Pinpoint the cell where the given text exists, returning its [X, Y] midpoint coordinate. 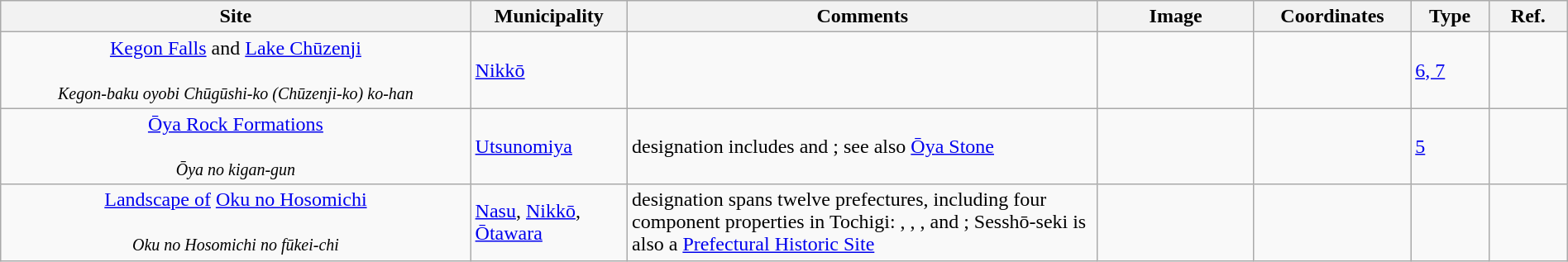
designation spans twelve prefectures, including four component properties in Tochigi: , , , and ; Sesshō-seki is also a Prefectural Historic Site [863, 222]
Kegon Falls and Lake ChūzenjiKegon-baku oyobi Chūgūshi-ko (Chūzenji-ko) ko-han [236, 70]
Coordinates [1331, 17]
Landscape of Oku no HosomichiOku no Hosomichi no fūkei-chi [236, 222]
Ōya Rock FormationsŌya no kigan-gun [236, 146]
Nasu, Nikkō, Ōtawara [549, 222]
Nikkō [549, 70]
Image [1176, 17]
Site [236, 17]
Type [1451, 17]
Municipality [549, 17]
designation includes and ; see also Ōya Stone [863, 146]
Comments [863, 17]
5 [1451, 146]
Utsunomiya [549, 146]
6, 7 [1451, 70]
Ref. [1528, 17]
